Detect which cell encompasses the target text, then output its (X, Y) center coordinate. 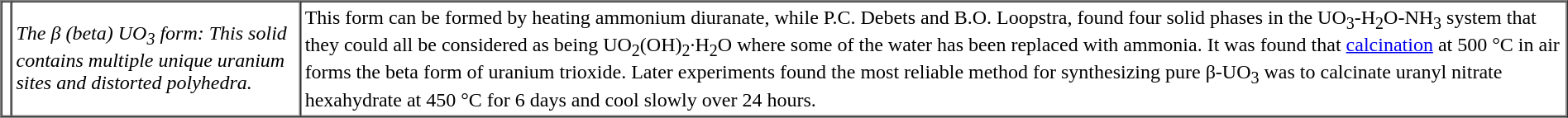
The β (beta) UO3 form: This solid contains multiple unique uranium sites and distorted polyhedra. (155, 59)
